Capture the cell that displays the provided text and extract its [X, Y] central coordinate. 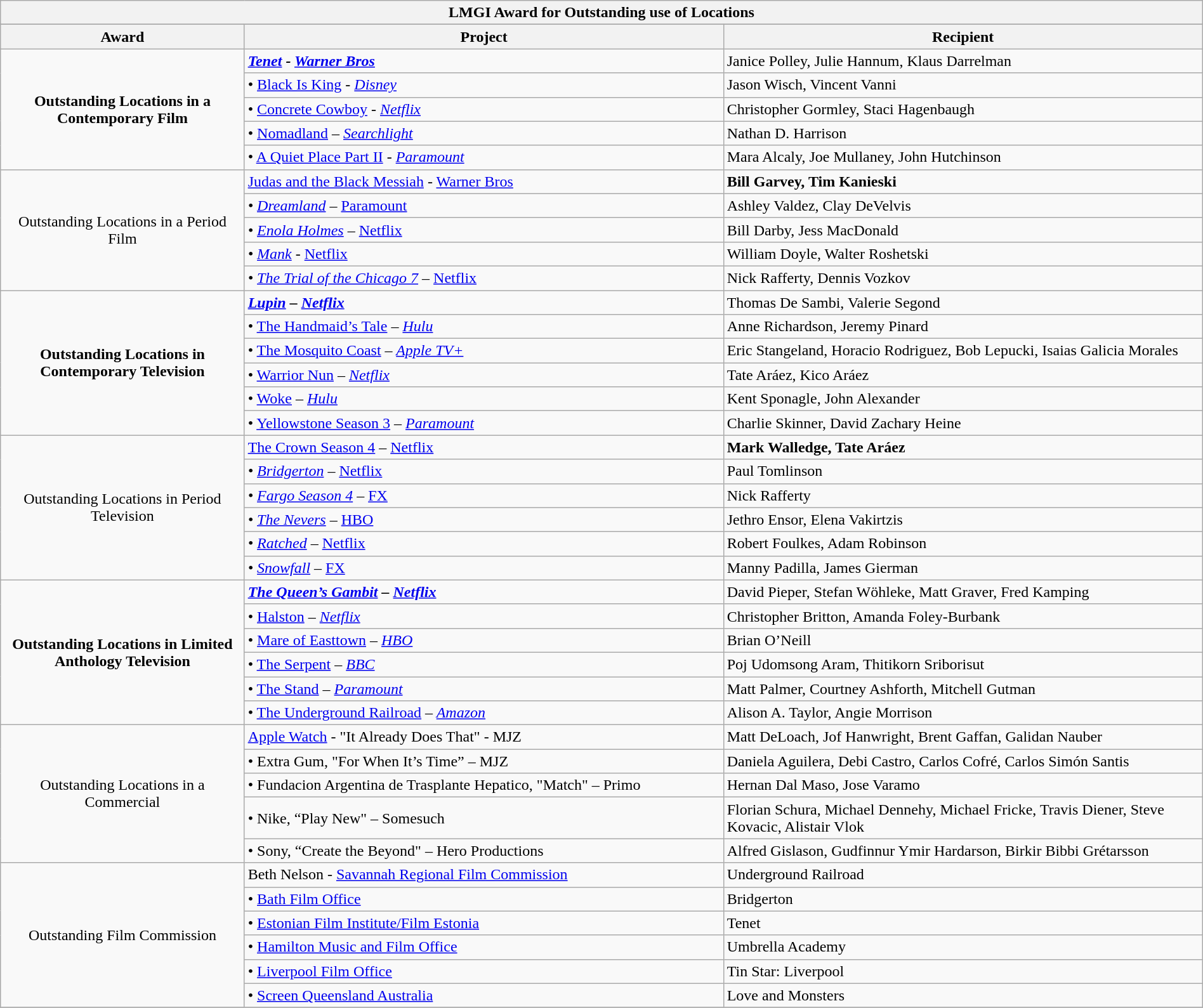
• Yellowstone Season 3 – Paramount [483, 423]
Jethro Ensor, Elena Vakirtzis [963, 520]
• Mank - Netflix [483, 254]
• Fundacion Argentina de Trasplante Hepatico, "Match" – Primo [483, 785]
• The Stand – Paramount [483, 688]
Underground Railroad [963, 875]
Paul Tomlinson [963, 471]
The Crown Season 4 – Netflix [483, 447]
William Doyle, Walter Roshetski [963, 254]
Nick Rafferty [963, 495]
LMGI Award for Outstanding use of Locations [601, 13]
Outstanding Film Commission [122, 935]
Mara Alcaly, Joe Mullaney, John Hutchinson [963, 157]
Jason Wisch, Vincent Vanni [963, 85]
• Extra Gum, "For When It’s Time” – MJZ [483, 761]
Bill Garvey, Tim Kanieski [963, 181]
Lupin – Netflix [483, 303]
• A Quiet Place Part II - Paramount [483, 157]
Nick Rafferty, Dennis Vozkov [963, 278]
Daniela Aguilera, Debi Castro, Carlos Cofré, Carlos Simón Santis [963, 761]
Poj Udomsong Aram, Thitikorn Sriborisut [963, 664]
• Warrior Nun – Netflix [483, 375]
Matt Palmer, Courtney Ashforth, Mitchell Gutman [963, 688]
Matt DeLoach, Jof Hanwright, Brent Gaffan, Galidan Nauber [963, 737]
Eric Stangeland, Horacio Rodriguez, Bob Lepucki, Isaias Galicia Morales [963, 351]
Manny Padilla, James Gierman [963, 568]
• Snowfall – FX [483, 568]
• Estonian Film Institute/Film Estonia [483, 923]
Apple Watch - "It Already Does That" - MJZ [483, 737]
Bridgerton [963, 899]
Ashley Valdez, Clay DeVelvis [963, 206]
• Bridgerton – Netflix [483, 471]
Florian Schura, Michael Dennehy, Michael Fricke, Travis Diener, Steve Kovacic, Alistair Vlok [963, 818]
David Pieper, Stefan Wöhleke, Matt Graver, Fred Kamping [963, 592]
• The Underground Railroad – Amazon [483, 713]
Love and Monsters [963, 995]
• Black Is King - Disney [483, 85]
Project [483, 37]
• Bath Film Office [483, 899]
Award [122, 37]
Alison A. Taylor, Angie Morrison [963, 713]
• Hamilton Music and Film Office [483, 947]
Umbrella Academy [963, 947]
Nathan D. Harrison [963, 133]
• The Trial of the Chicago 7 – Netflix [483, 278]
Recipient [963, 37]
• Dreamland – Paramount [483, 206]
• The Handmaid’s Tale – Hulu [483, 327]
• Liverpool Film Office [483, 971]
Beth Nelson - Savannah Regional Film Commission [483, 875]
The Queen’s Gambit – Netflix [483, 592]
Outstanding Locations in Limited Anthology Television [122, 652]
Robert Foulkes, Adam Robinson [963, 544]
Thomas De Sambi, Valerie Segond [963, 303]
• Screen Queensland Australia [483, 995]
• Mare of Easttown – HBO [483, 640]
• Woke – Hulu [483, 399]
Mark Walledge, Tate Aráez [963, 447]
Outstanding Locations in a Commercial [122, 794]
Outstanding Locations in Contemporary Television [122, 363]
• Enola Holmes – Netflix [483, 230]
Tin Star: Liverpool [963, 971]
Outstanding Locations in a Period Film [122, 230]
• Halston – Netflix [483, 616]
Janice Polley, Julie Hannum, Klaus Darrelman [963, 61]
Alfred Gislason, Gudfinnur Ymir Hardarson, Birkir Bibbi Grétarsson [963, 851]
• Fargo Season 4 – FX [483, 495]
Tenet [963, 923]
Bill Darby, Jess MacDonald [963, 230]
• Nike, “Play New" – Somesuch [483, 818]
Christopher Britton, Amanda Foley-Burbank [963, 616]
• Ratched – Netflix [483, 544]
Judas and the Black Messiah - Warner Bros [483, 181]
Charlie Skinner, David Zachary Heine [963, 423]
• Concrete Cowboy - Netflix [483, 109]
Outstanding Locations in a Contemporary Film [122, 109]
• Nomadland – Searchlight [483, 133]
Hernan Dal Maso, Jose Varamo [963, 785]
• The Serpent – BBC [483, 664]
Tate Aráez, Kico Aráez [963, 375]
• The Nevers – HBO [483, 520]
• Sony, “Create the Beyond" – Hero Productions [483, 851]
Tenet - Warner Bros [483, 61]
Brian O’Neill [963, 640]
• The Mosquito Coast – Apple TV+ [483, 351]
Anne Richardson, Jeremy Pinard [963, 327]
Kent Sponagle, John Alexander [963, 399]
Christopher Gormley, Staci Hagenbaugh [963, 109]
Outstanding Locations in Period Television [122, 507]
